Scan for the cell matching the given text and deliver its (x, y) coordinate at center. 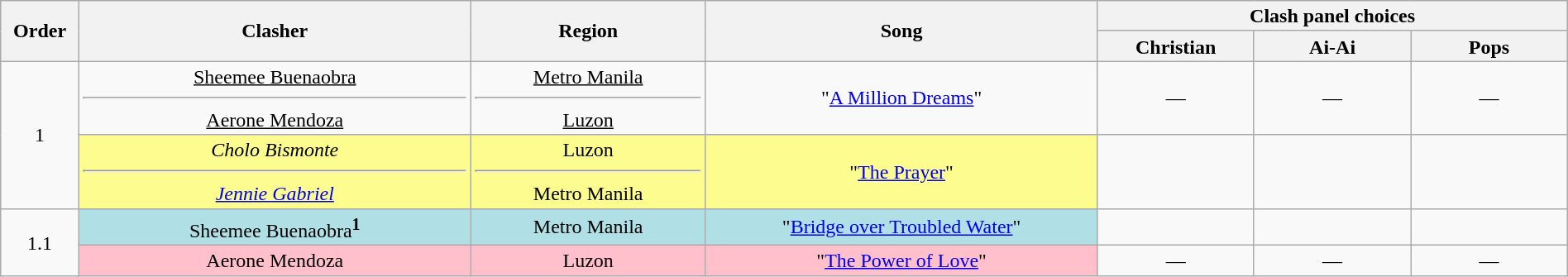
Metro Manila (588, 227)
Clasher (275, 31)
Sheemee Buenaobra1 (275, 227)
Luzon (588, 261)
"Bridge over Troubled Water" (901, 227)
LuzonMetro Manila (588, 172)
Order (40, 31)
Song (901, 31)
Christian (1176, 46)
Cholo BismonteJennie Gabriel (275, 172)
Metro Manila Luzon (588, 98)
Region (588, 31)
Sheemee BuenaobraAerone Mendoza (275, 98)
"The Prayer" (901, 172)
Pops (1489, 46)
1.1 (40, 241)
Clash panel choices (1332, 17)
1 (40, 135)
Ai-Ai (1331, 46)
Aerone Mendoza (275, 261)
"A Million Dreams" (901, 98)
"The Power of Love" (901, 261)
